Output the [X, Y] coordinate of the center of the cell containing the given text.  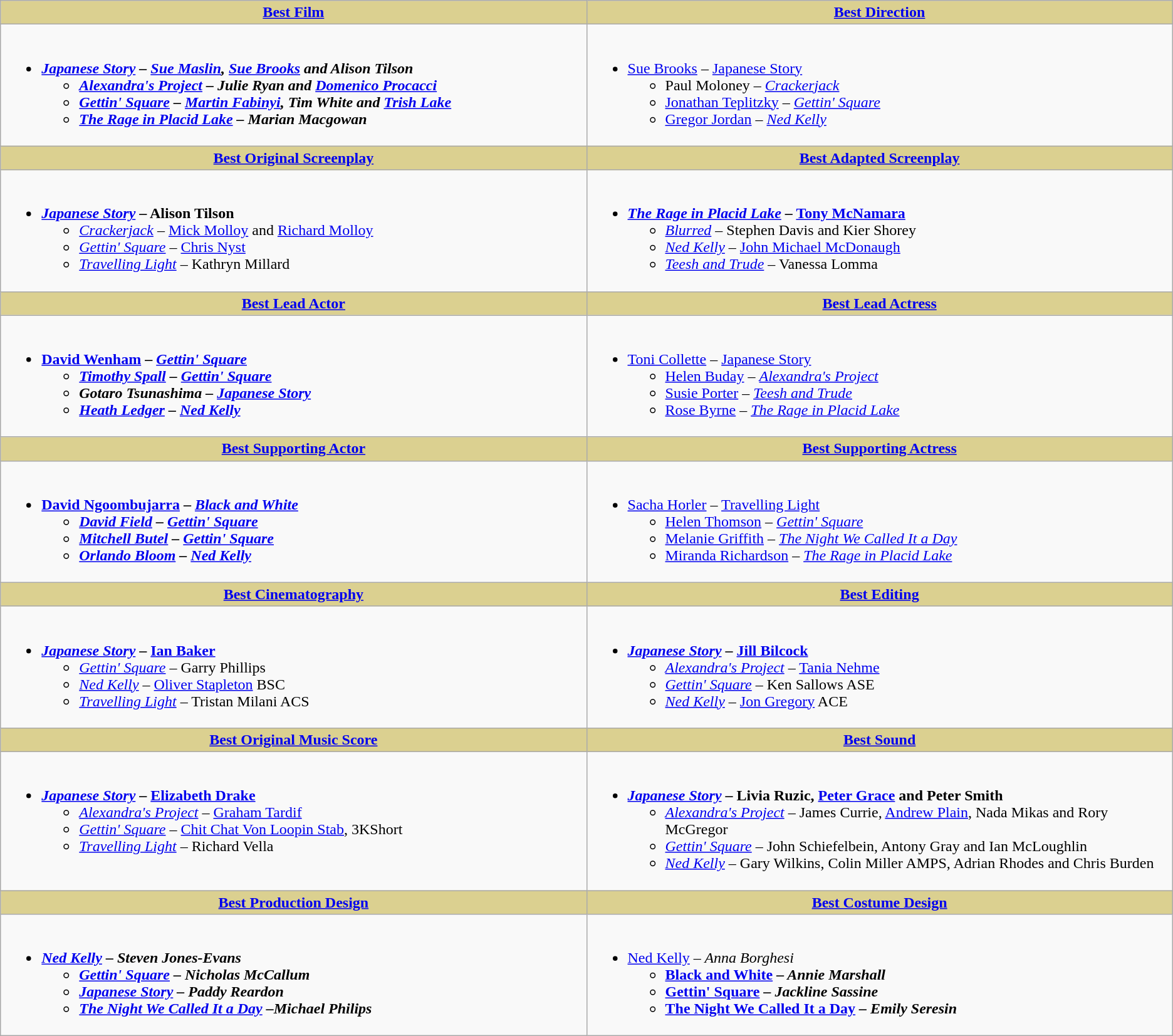
Japanese Story – Alison TilsonCrackerjack – Mick Molloy and Richard MolloyGettin' Square – Chris NystTravelling Light – Kathryn Millard [293, 231]
Best Adapted Screenplay [880, 158]
Best Editing [880, 594]
Best Direction [880, 13]
David Wenham – Gettin' SquareTimothy Spall – Gettin' SquareGotaro Tsunashima – Japanese StoryHeath Ledger – Ned Kelly [293, 376]
Best Production Design [293, 902]
Best Film [293, 13]
Japanese Story – Ian BakerGettin' Square – Garry PhillipsNed Kelly – Oliver Stapleton BSCTravelling Light – Tristan Milani ACS [293, 667]
Best Supporting Actor [293, 449]
Toni Collette – Japanese StoryHelen Buday – Alexandra's ProjectSusie Porter – Teesh and TrudeRose Byrne – The Rage in Placid Lake [880, 376]
Sue Brooks – Japanese StoryPaul Moloney – CrackerjackJonathan Teplitzky – Gettin' SquareGregor Jordan – Ned Kelly [880, 85]
Best Lead Actress [880, 303]
Ned Kelly – Steven Jones-EvansGettin' Square – Nicholas McCallumJapanese Story – Paddy ReardonThe Night We Called It a Day –Michael Philips [293, 975]
David Ngoombujarra – Black and WhiteDavid Field – Gettin' SquareMitchell Butel – Gettin' SquareOrlando Bloom – Ned Kelly [293, 521]
Best Lead Actor [293, 303]
The Rage in Placid Lake – Tony McNamaraBlurred – Stephen Davis and Kier ShoreyNed Kelly – John Michael McDonaughTeesh and Trude – Vanessa Lomma [880, 231]
Best Cinematography [293, 594]
Best Original Music Score [293, 740]
Best Original Screenplay [293, 158]
Best Sound [880, 740]
Japanese Story – Jill BilcockAlexandra's Project – Tania NehmeGettin' Square – Ken Sallows ASENed Kelly – Jon Gregory ACE [880, 667]
Best Supporting Actress [880, 449]
Best Costume Design [880, 902]
Ned Kelly – Anna BorghesiBlack and White – Annie MarshallGettin' Square – Jackline SassineThe Night We Called It a Day – Emily Seresin [880, 975]
